Capture the cell that displays the provided text and extract its (x, y) central coordinate. 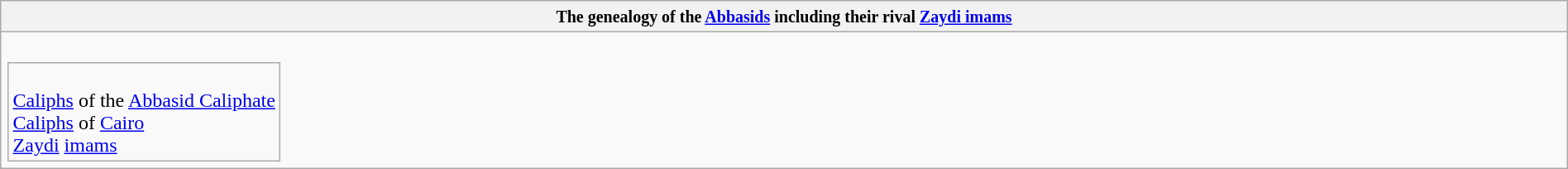
The genealogy of the Abbasids including their rival Zaydi imams (784, 17)
